Determine the (X, Y) coordinate at the center of the cell enclosing the given text.  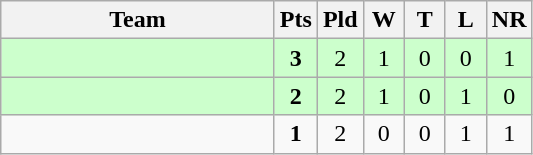
W (384, 20)
L (466, 20)
Team (138, 20)
3 (296, 58)
Pts (296, 20)
T (424, 20)
NR (509, 20)
Pld (340, 20)
